Extract the (x, y) coordinate from the center of the cell holding the provided text.  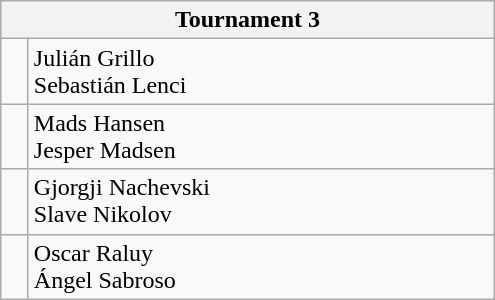
Oscar RaluyÁngel Sabroso (261, 266)
Julián GrilloSebastián Lenci (261, 72)
Gjorgji NachevskiSlave Nikolov (261, 202)
Tournament 3 (248, 20)
Mads HansenJesper Madsen (261, 136)
